Return [x, y] of the center of cell containing provided text 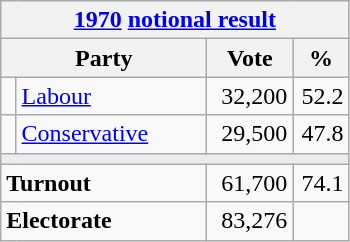
Turnout [104, 183]
61,700 [250, 183]
32,200 [250, 96]
Vote [250, 58]
29,500 [250, 134]
% [321, 58]
Labour [112, 96]
83,276 [250, 221]
Electorate [104, 221]
Conservative [112, 134]
Party [104, 58]
47.8 [321, 134]
74.1 [321, 183]
1970 notional result [175, 20]
52.2 [321, 96]
